Find where the given text appears and provide that cell's center as [x, y] coordinate. 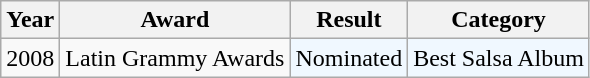
2008 [30, 58]
Result [349, 20]
Award [175, 20]
Best Salsa Album [499, 58]
Nominated [349, 58]
Year [30, 20]
Latin Grammy Awards [175, 58]
Category [499, 20]
